Detect which cell encompasses the target text, then output its [x, y] center coordinate. 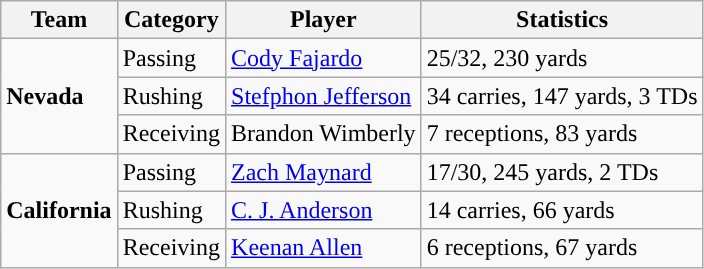
Category [171, 20]
Statistics [562, 20]
34 carries, 147 yards, 3 TDs [562, 96]
Brandon Wimberly [324, 134]
California [59, 210]
Player [324, 20]
17/30, 245 yards, 2 TDs [562, 172]
Team [59, 20]
Cody Fajardo [324, 58]
Nevada [59, 96]
14 carries, 66 yards [562, 210]
Zach Maynard [324, 172]
C. J. Anderson [324, 210]
6 receptions, 67 yards [562, 248]
25/32, 230 yards [562, 58]
Stefphon Jefferson [324, 96]
Keenan Allen [324, 248]
7 receptions, 83 yards [562, 134]
